From the cell containing the given text, extract its center point as (x, y) coordinate. 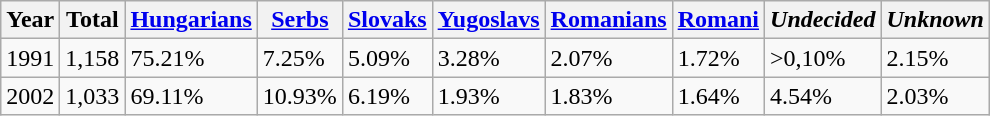
Unknown (935, 20)
Romani (718, 20)
Slovaks (387, 20)
10.93% (300, 96)
1.64% (718, 96)
5.09% (387, 58)
1.93% (488, 96)
1.83% (608, 96)
Hungarians (191, 20)
1.72% (718, 58)
3.28% (488, 58)
>0,10% (823, 58)
75.21% (191, 58)
Total (92, 20)
2002 (30, 96)
Serbs (300, 20)
2.03% (935, 96)
Year (30, 20)
1,033 (92, 96)
1991 (30, 58)
2.15% (935, 58)
1,158 (92, 58)
7.25% (300, 58)
69.11% (191, 96)
Yugoslavs (488, 20)
Romanians (608, 20)
Undecided (823, 20)
4.54% (823, 96)
6.19% (387, 96)
2.07% (608, 58)
